Locate the cell with the specified text and output its [X, Y] center coordinate. 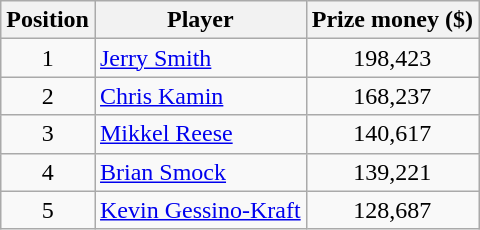
4 [48, 172]
5 [48, 210]
Prize money ($) [392, 20]
139,221 [392, 172]
Jerry Smith [200, 58]
3 [48, 134]
Brian Smock [200, 172]
1 [48, 58]
Mikkel Reese [200, 134]
Kevin Gessino-Kraft [200, 210]
Chris Kamin [200, 96]
198,423 [392, 58]
168,237 [392, 96]
2 [48, 96]
140,617 [392, 134]
Player [200, 20]
Position [48, 20]
128,687 [392, 210]
